From the cell containing the given text, extract its center point as (x, y) coordinate. 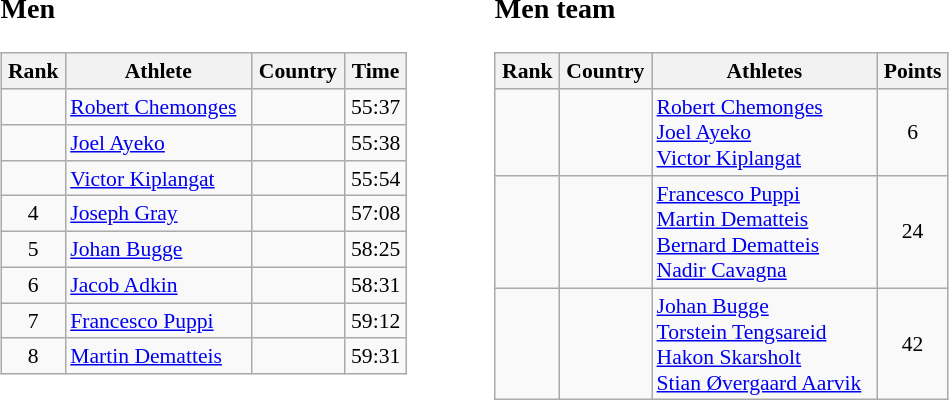
Joseph Gray (158, 214)
55:54 (376, 178)
59:31 (376, 356)
Francesco PuppiMartin DematteisBernard DematteisNadir Cavagna (764, 232)
55:38 (376, 143)
Joel Ayeko (158, 143)
Johan Bugge (158, 250)
57:08 (376, 214)
4 (33, 214)
Francesco Puppi (158, 321)
Robert ChemongesJoel AyekoVictor Kiplangat (764, 132)
Athlete (158, 71)
Time (376, 71)
Athletes (764, 71)
24 (912, 232)
Jacob Adkin (158, 285)
Points (912, 71)
Robert Chemonges (158, 107)
5 (33, 250)
7 (33, 321)
Martin Dematteis (158, 356)
55:37 (376, 107)
42 (912, 344)
58:31 (376, 285)
8 (33, 356)
59:12 (376, 321)
58:25 (376, 250)
Victor Kiplangat (158, 178)
Johan BuggeTorstein TengsareidHakon SkarsholtStian Øvergaard Aarvik (764, 344)
